Output the [X, Y] coordinate of the center of the cell containing the given text.  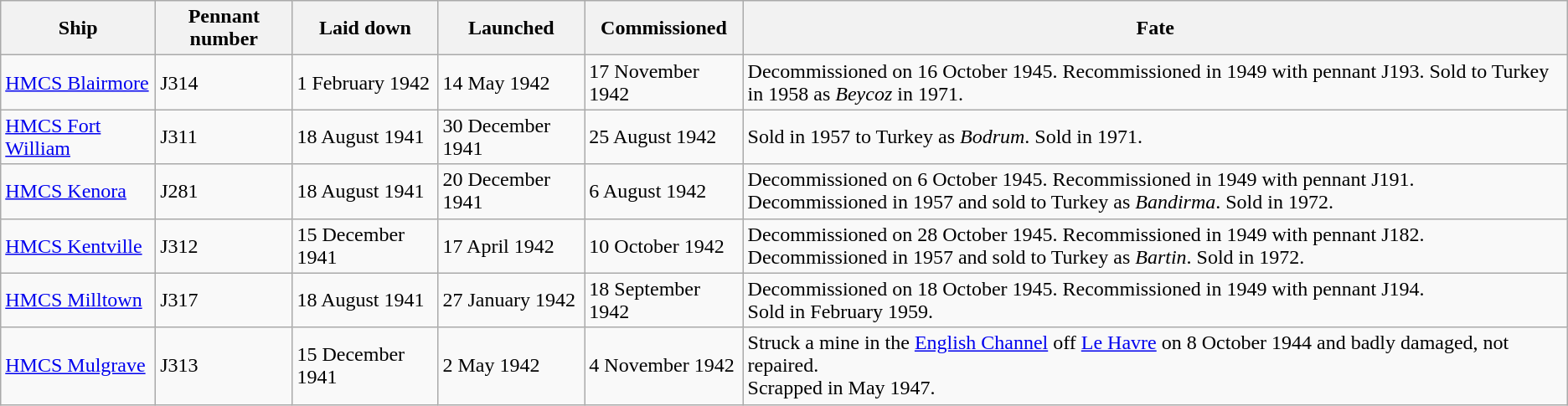
Launched [511, 28]
Pennant number [224, 28]
27 January 1942 [511, 300]
HMCS Kentville [79, 246]
Decommissioned on 16 October 1945. Recommissioned in 1949 with pennant J193. Sold to Turkey in 1958 as Beycoz in 1971. [1155, 82]
25 August 1942 [663, 137]
J281 [224, 191]
J311 [224, 137]
18 September 1942 [663, 300]
2 May 1942 [511, 366]
HMCS Mulgrave [79, 366]
6 August 1942 [663, 191]
Commissioned [663, 28]
J313 [224, 366]
10 October 1942 [663, 246]
1 February 1942 [365, 82]
20 December 1941 [511, 191]
4 November 1942 [663, 366]
17 November 1942 [663, 82]
Struck a mine in the English Channel off Le Havre on 8 October 1944 and badly damaged, not repaired.Scrapped in May 1947. [1155, 366]
HMCS Fort William [79, 137]
14 May 1942 [511, 82]
17 April 1942 [511, 246]
Ship [79, 28]
HMCS Milltown [79, 300]
Decommissioned on 28 October 1945. Recommissioned in 1949 with pennant J182.Decommissioned in 1957 and sold to Turkey as Bartin. Sold in 1972. [1155, 246]
Decommissioned on 18 October 1945. Recommissioned in 1949 with pennant J194.Sold in February 1959. [1155, 300]
HMCS Blairmore [79, 82]
HMCS Kenora [79, 191]
Fate [1155, 28]
Sold in 1957 to Turkey as Bodrum. Sold in 1971. [1155, 137]
Decommissioned on 6 October 1945. Recommissioned in 1949 with pennant J191.Decommissioned in 1957 and sold to Turkey as Bandirma. Sold in 1972. [1155, 191]
J312 [224, 246]
J314 [224, 82]
J317 [224, 300]
Laid down [365, 28]
30 December 1941 [511, 137]
